Search for the cell housing the specified text and yield its (x, y) center coordinate. 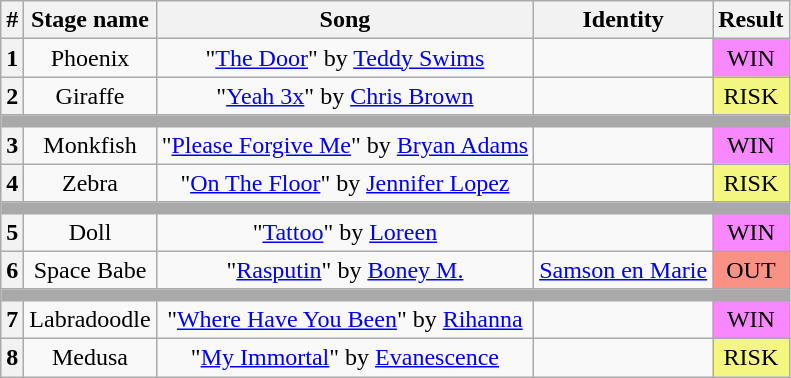
Phoenix (90, 58)
6 (12, 270)
"The Door" by Teddy Swims (345, 58)
"Rasputin" by Boney M. (345, 270)
5 (12, 232)
"Tattoo" by Loreen (345, 232)
Doll (90, 232)
Monkfish (90, 145)
8 (12, 357)
Identity (624, 20)
Zebra (90, 183)
Labradoodle (90, 319)
"On The Floor" by Jennifer Lopez (345, 183)
1 (12, 58)
"Yeah 3x" by Chris Brown (345, 96)
2 (12, 96)
4 (12, 183)
Samson en Marie (624, 270)
# (12, 20)
Medusa (90, 357)
3 (12, 145)
"My Immortal" by Evanescence (345, 357)
"Please Forgive Me" by Bryan Adams (345, 145)
Result (751, 20)
Stage name (90, 20)
"Where Have You Been" by Rihanna (345, 319)
Giraffe (90, 96)
Song (345, 20)
OUT (751, 270)
7 (12, 319)
Space Babe (90, 270)
